Return [X, Y] of the center of cell containing provided text 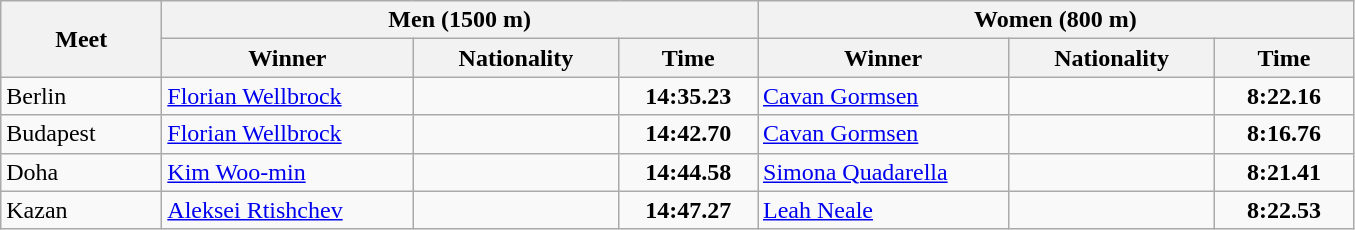
Meet [82, 39]
14:44.58 [688, 172]
Aleksei Rtishchev [288, 210]
Kim Woo-min [288, 172]
14:35.23 [688, 96]
8:21.41 [1284, 172]
Kazan [82, 210]
Doha [82, 172]
Men (1500 m) [460, 20]
Budapest [82, 134]
8:16.76 [1284, 134]
Women (800 m) [1056, 20]
8:22.53 [1284, 210]
Simona Quadarella [884, 172]
Berlin [82, 96]
14:47.27 [688, 210]
Leah Neale [884, 210]
14:42.70 [688, 134]
8:22.16 [1284, 96]
